Determine the [X, Y] coordinate at the center of the cell enclosing the given text.  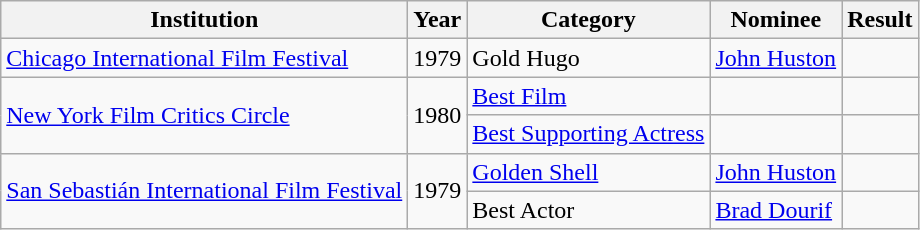
Year [438, 20]
Gold Hugo [588, 58]
New York Film Critics Circle [204, 115]
San Sebastián International Film Festival [204, 191]
Best Actor [588, 210]
Brad Dourif [776, 210]
Result [880, 20]
Institution [204, 20]
1980 [438, 115]
Category [588, 20]
Chicago International Film Festival [204, 58]
Golden Shell [588, 172]
Best Film [588, 96]
Best Supporting Actress [588, 134]
Nominee [776, 20]
